Detect which cell encompasses the target text, then output its (x, y) center coordinate. 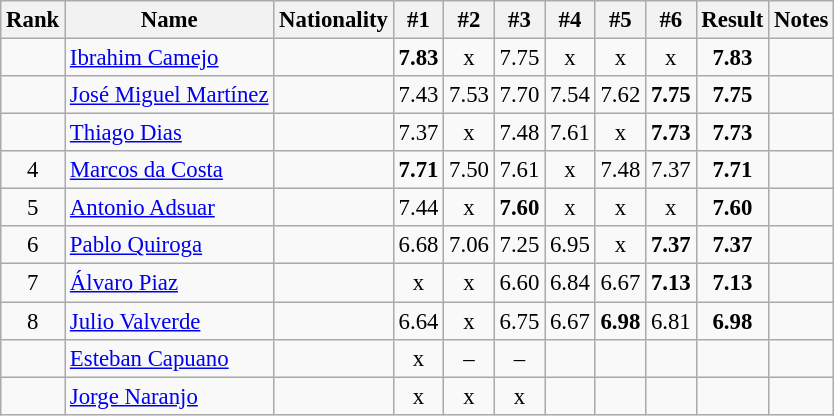
Result (732, 20)
6.60 (519, 283)
#1 (418, 20)
Antonio Adsuar (170, 208)
#3 (519, 20)
Jorge Naranjo (170, 396)
7 (33, 283)
Marcos da Costa (170, 170)
7.70 (519, 95)
Notes (802, 20)
7.06 (469, 245)
Julio Valverde (170, 321)
#2 (469, 20)
5 (33, 208)
#5 (620, 20)
Esteban Capuano (170, 358)
7.25 (519, 245)
8 (33, 321)
7.50 (469, 170)
6.75 (519, 321)
6.68 (418, 245)
7.53 (469, 95)
6.95 (570, 245)
7.43 (418, 95)
7.44 (418, 208)
Thiago Dias (170, 133)
Ibrahim Camejo (170, 58)
Pablo Quiroga (170, 245)
#4 (570, 20)
6.84 (570, 283)
#6 (671, 20)
Rank (33, 20)
6.64 (418, 321)
4 (33, 170)
6.81 (671, 321)
7.62 (620, 95)
6 (33, 245)
José Miguel Martínez (170, 95)
Álvaro Piaz (170, 283)
Name (170, 20)
Nationality (334, 20)
7.54 (570, 95)
